Output the [x, y] coordinate of the center of the cell containing the given text.  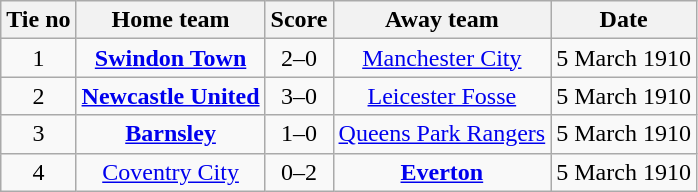
1 [38, 58]
Queens Park Rangers [442, 134]
Date [624, 20]
2–0 [299, 58]
2 [38, 96]
3 [38, 134]
Coventry City [170, 172]
Home team [170, 20]
Swindon Town [170, 58]
Manchester City [442, 58]
4 [38, 172]
Barnsley [170, 134]
Newcastle United [170, 96]
Score [299, 20]
Leicester Fosse [442, 96]
0–2 [299, 172]
Tie no [38, 20]
Everton [442, 172]
1–0 [299, 134]
3–0 [299, 96]
Away team [442, 20]
